Identify which cell holds the provided text, then report its (X, Y) central coordinate. 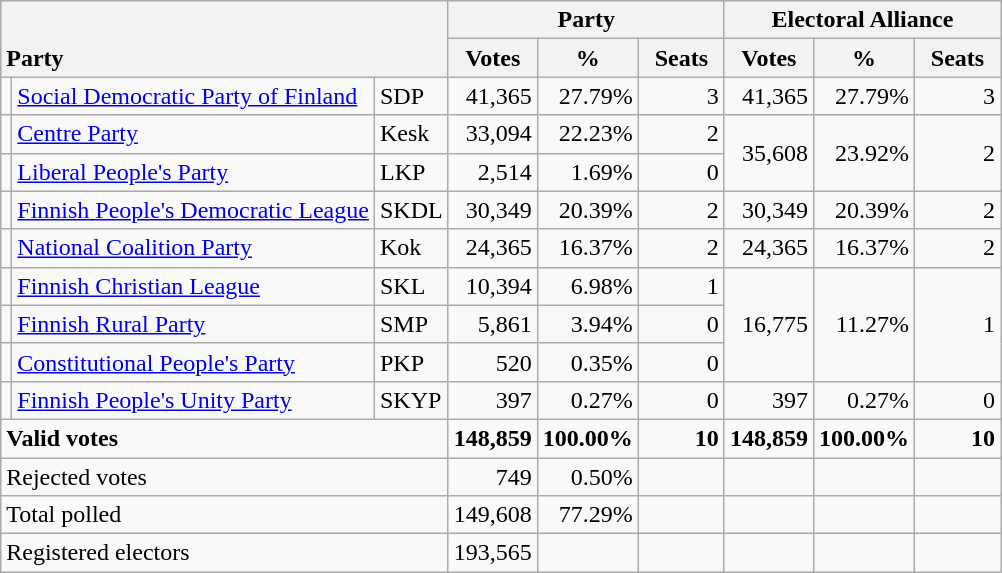
Registered electors (224, 553)
Finnish People's Democratic League (194, 210)
35,608 (768, 153)
Total polled (224, 515)
LKP (411, 172)
Rejected votes (224, 477)
Finnish People's Unity Party (194, 400)
77.29% (588, 515)
SMP (411, 324)
0.35% (588, 362)
520 (492, 362)
PKP (411, 362)
Electoral Alliance (862, 20)
Finnish Rural Party (194, 324)
Liberal People's Party (194, 172)
6.98% (588, 286)
Kesk (411, 134)
2,514 (492, 172)
Valid votes (224, 438)
33,094 (492, 134)
SKDL (411, 210)
0.50% (588, 477)
National Coalition Party (194, 248)
1.69% (588, 172)
Social Democratic Party of Finland (194, 96)
23.92% (864, 153)
5,861 (492, 324)
193,565 (492, 553)
22.23% (588, 134)
SKYP (411, 400)
16,775 (768, 324)
11.27% (864, 324)
Centre Party (194, 134)
Finnish Christian League (194, 286)
3.94% (588, 324)
Constitutional People's Party (194, 362)
SKL (411, 286)
10,394 (492, 286)
749 (492, 477)
SDP (411, 96)
149,608 (492, 515)
Kok (411, 248)
